Return (X, Y) of the center of cell containing provided text 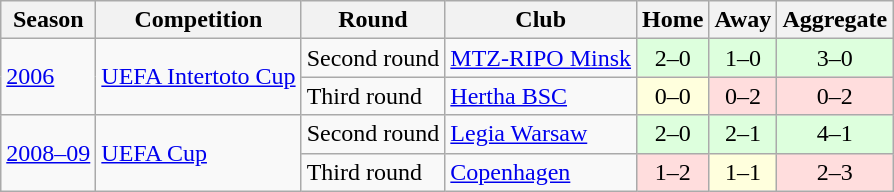
Competition (198, 20)
Season (48, 20)
1–0 (743, 58)
MTZ-RIPO Minsk (541, 58)
Aggregate (835, 20)
Round (373, 20)
Home (673, 20)
Copenhagen (541, 172)
2–1 (743, 134)
1–1 (743, 172)
UEFA Intertoto Cup (198, 77)
1–2 (673, 172)
Away (743, 20)
3–0 (835, 58)
Hertha BSC (541, 96)
2008–09 (48, 153)
0–0 (673, 96)
4–1 (835, 134)
2006 (48, 77)
UEFA Cup (198, 153)
Club (541, 20)
2–3 (835, 172)
Legia Warsaw (541, 134)
